Pinpoint the cell where the given text exists, returning its [X, Y] midpoint coordinate. 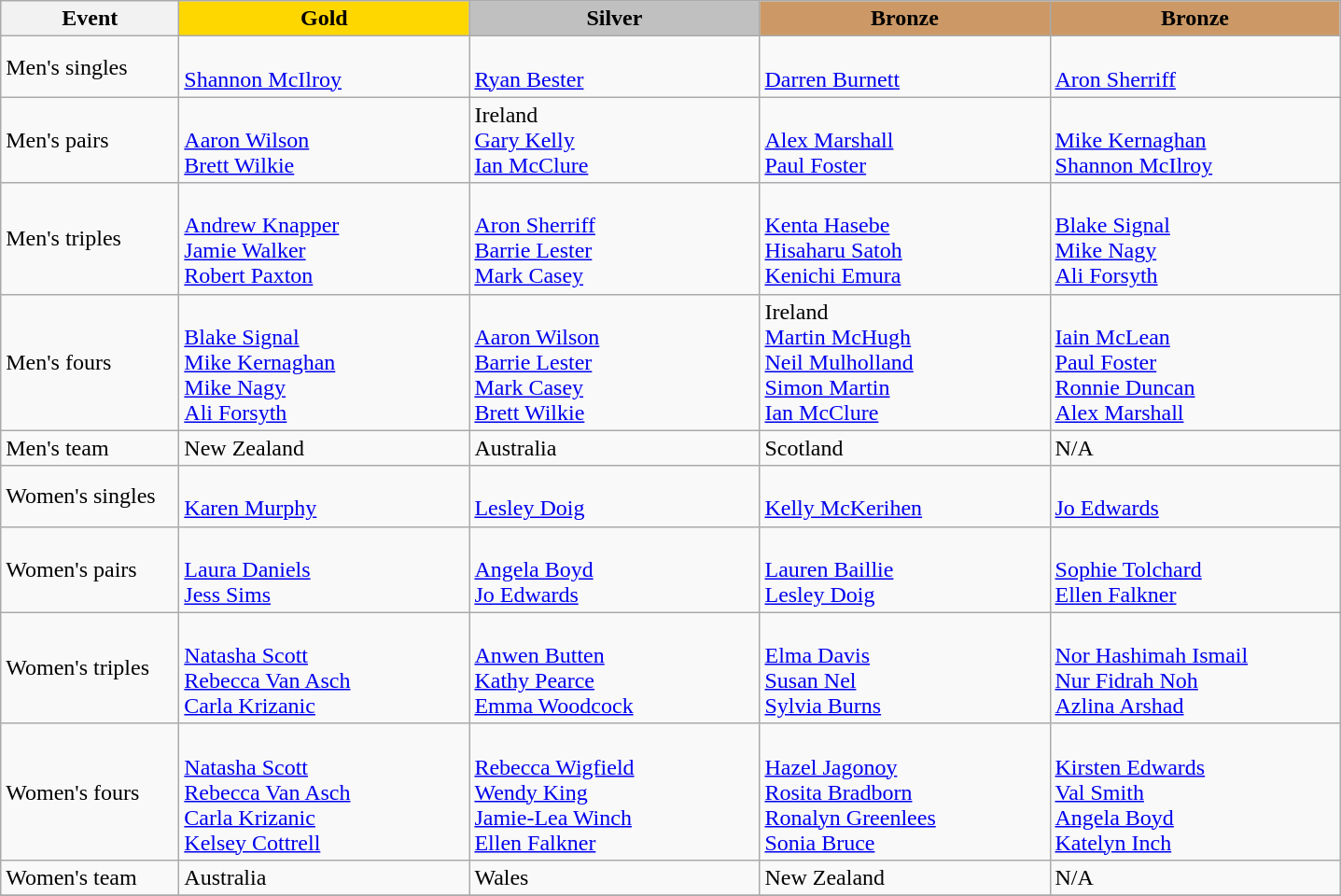
Men's singles [90, 67]
Ireland Martin McHugh Neil Mulholland Simon Martin Ian McClure [905, 362]
Blake Signal Mike Nagy Ali Forsyth [1194, 239]
Blake Signal Mike Kernaghan Mike Nagy Ali Forsyth [325, 362]
Men's triples [90, 239]
Rebecca Wigfield Wendy King Jamie-Lea Winch Ellen Falkner [614, 791]
Men's fours [90, 362]
Women's pairs [90, 569]
Ireland Gary Kelly Ian McClure [614, 140]
Natasha Scott Rebecca Van Asch Carla Krizanic Kelsey Cottrell [325, 791]
Iain McLean Paul Foster Ronnie Duncan Alex Marshall [1194, 362]
Sophie Tolchard Ellen Falkner [1194, 569]
Aron Sherriff [1194, 67]
Mike Kernaghan Shannon McIlroy [1194, 140]
Andrew Knapper Jamie Walker Robert Paxton [325, 239]
Anwen Butten Kathy Pearce Emma Woodcock [614, 668]
Shannon McIlroy [325, 67]
Kenta Hasebe Hisaharu Satoh Kenichi Emura [905, 239]
Nor Hashimah Ismail Nur Fidrah Noh Azlina Arshad [1194, 668]
Aron Sherriff Barrie Lester Mark Casey [614, 239]
Women's triples [90, 668]
Event [90, 19]
Lesley Doig [614, 497]
Men's pairs [90, 140]
Kelly McKerihen [905, 497]
Scotland [905, 448]
Elma Davis Susan Nel Sylvia Burns [905, 668]
Karen Murphy [325, 497]
Women's singles [90, 497]
Aaron Wilson Barrie Lester Mark Casey Brett Wilkie [614, 362]
Angela Boyd Jo Edwards [614, 569]
Women's team [90, 877]
Men's team [90, 448]
Laura Daniels Jess Sims [325, 569]
Silver [614, 19]
Kirsten Edwards Val Smith Angela Boyd Katelyn Inch [1194, 791]
Darren Burnett [905, 67]
Women's fours [90, 791]
Alex Marshall Paul Foster [905, 140]
Gold [325, 19]
Hazel Jagonoy Rosita Bradborn Ronalyn Greenlees Sonia Bruce [905, 791]
Lauren Baillie Lesley Doig [905, 569]
Wales [614, 877]
Jo Edwards [1194, 497]
Ryan Bester [614, 67]
Aaron Wilson Brett Wilkie [325, 140]
Natasha Scott Rebecca Van Asch Carla Krizanic [325, 668]
